Capture the cell that displays the provided text and extract its (x, y) central coordinate. 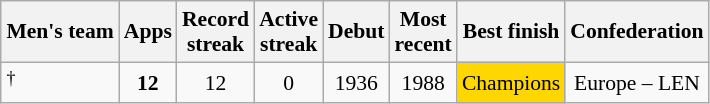
1936 (356, 82)
Debut (356, 32)
Best finish (511, 32)
1988 (424, 82)
† (60, 82)
Men's team (60, 32)
Mostrecent (424, 32)
Champions (511, 82)
Activestreak (288, 32)
0 (288, 82)
Apps (148, 32)
Recordstreak (216, 32)
Europe – LEN (636, 82)
Confederation (636, 32)
